Provide the (x, y) coordinate of the cell's center where the given text is located.  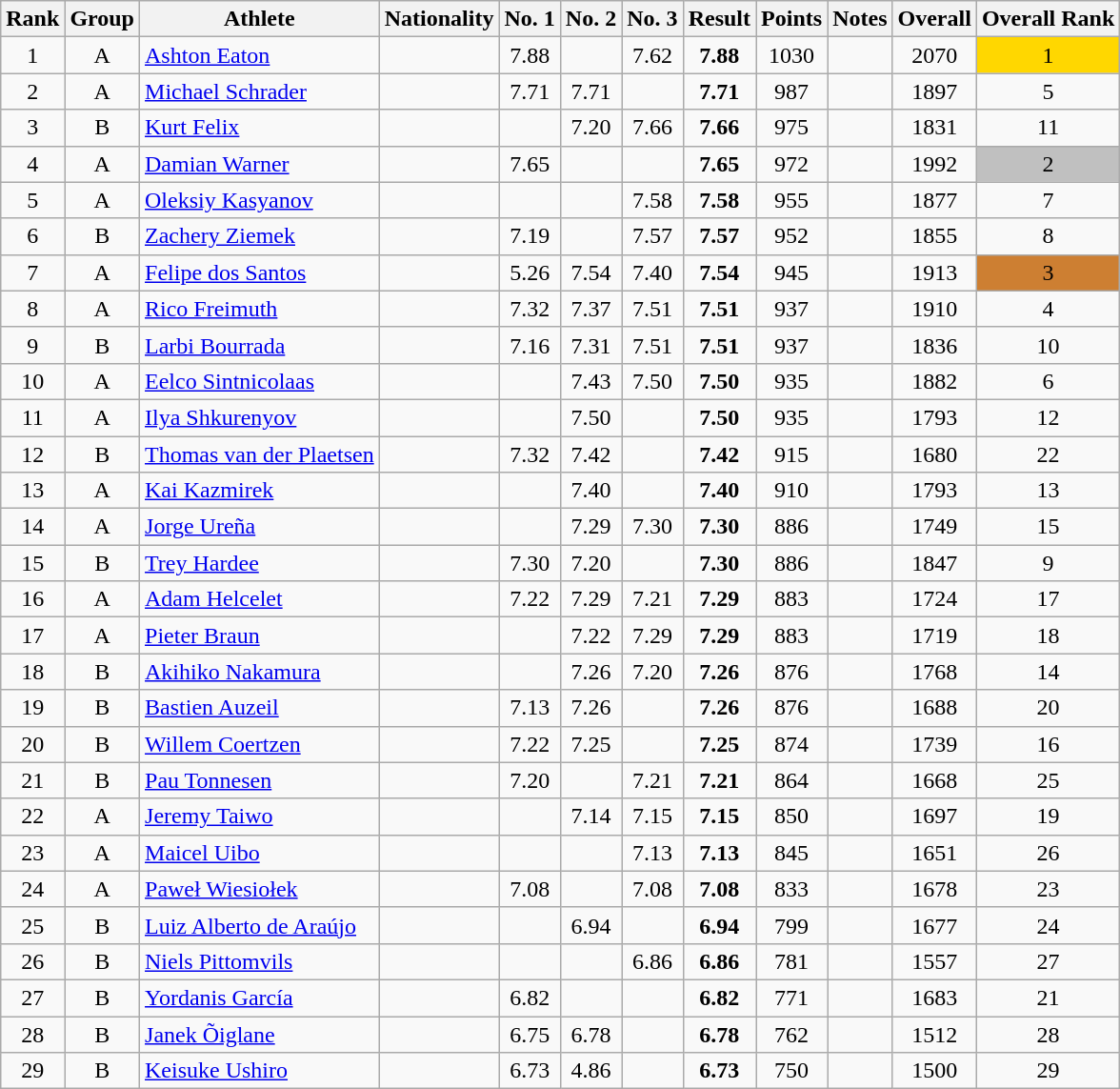
874 (792, 744)
1910 (934, 309)
Nationality (439, 19)
Result (719, 19)
1882 (934, 381)
1697 (934, 817)
1500 (934, 1071)
Janek Õiglane (260, 1034)
Larbi Bourrada (260, 345)
1768 (934, 672)
7.31 (590, 345)
4.86 (590, 1071)
972 (792, 164)
975 (792, 128)
1739 (934, 744)
1836 (934, 345)
1847 (934, 563)
7.19 (530, 236)
Felipe dos Santos (260, 272)
1724 (934, 599)
Notes (860, 19)
7.62 (652, 55)
833 (792, 889)
1913 (934, 272)
Thomas van der Plaetsen (260, 454)
1512 (934, 1034)
1877 (934, 200)
Niels Pittomvils (260, 961)
Eelco Sintnicolaas (260, 381)
987 (792, 91)
771 (792, 998)
7.43 (590, 381)
1992 (934, 164)
845 (792, 853)
Damian Warner (260, 164)
1831 (934, 128)
1651 (934, 853)
No. 1 (530, 19)
1719 (934, 635)
750 (792, 1071)
Ashton Eaton (260, 55)
Points (792, 19)
1668 (934, 780)
1683 (934, 998)
Yordanis García (260, 998)
Paweł Wiesiołek (260, 889)
Michael Schrader (260, 91)
Rank (32, 19)
799 (792, 925)
Pieter Braun (260, 635)
850 (792, 817)
762 (792, 1034)
7.16 (530, 345)
Willem Coertzen (260, 744)
Trey Hardee (260, 563)
952 (792, 236)
Pau Tonnesen (260, 780)
Luiz Alberto de Araújo (260, 925)
Bastien Auzeil (260, 708)
Akihiko Nakamura (260, 672)
7.14 (590, 817)
1030 (792, 55)
1557 (934, 961)
1677 (934, 925)
No. 3 (652, 19)
1680 (934, 454)
Ilya Shkurenyov (260, 417)
Rico Freimuth (260, 309)
1678 (934, 889)
Adam Helcelet (260, 599)
Maicel Uibo (260, 853)
864 (792, 780)
Group (103, 19)
Keisuke Ushiro (260, 1071)
1688 (934, 708)
910 (792, 491)
1897 (934, 91)
Jorge Ureña (260, 527)
1855 (934, 236)
No. 2 (590, 19)
7.37 (590, 309)
Zachery Ziemek (260, 236)
Overall (934, 19)
5.26 (530, 272)
781 (792, 961)
955 (792, 200)
6.75 (530, 1034)
Athlete (260, 19)
Overall Rank (1048, 19)
Oleksiy Kasyanov (260, 200)
945 (792, 272)
915 (792, 454)
1749 (934, 527)
Jeremy Taiwo (260, 817)
2070 (934, 55)
Kurt Felix (260, 128)
Kai Kazmirek (260, 491)
